For the text-containing cell, return its midpoint in (X, Y) coordinate format. 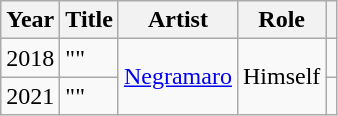
Year (30, 20)
Role (281, 20)
Title (90, 20)
Artist (178, 20)
Negramaro (178, 77)
2018 (30, 58)
Himself (281, 77)
2021 (30, 96)
